Return [X, Y] of the center of cell containing provided text 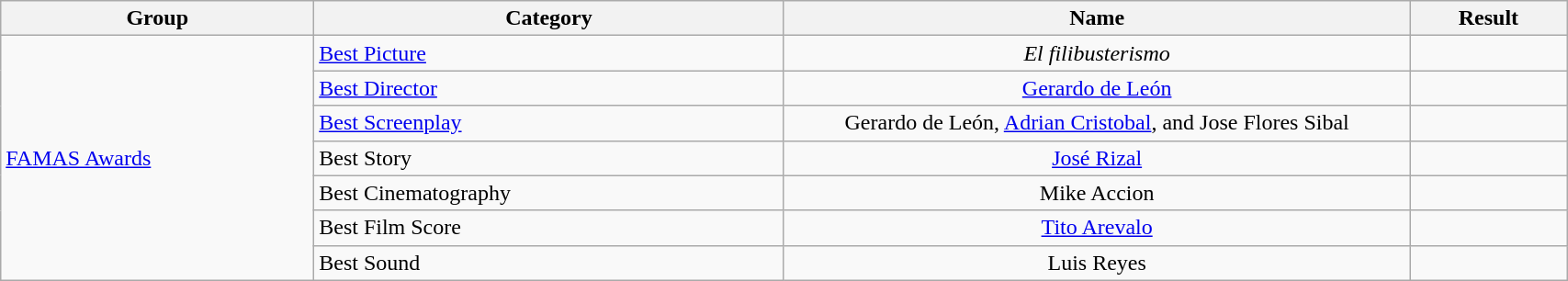
Best Film Score [549, 228]
Name [1097, 18]
Gerardo de León [1097, 88]
Luis Reyes [1097, 263]
Category [549, 18]
El filibusterismo [1097, 53]
Tito Arevalo [1097, 228]
Gerardo de León, Adrian Cristobal, and Jose Flores Sibal [1097, 123]
Group [158, 18]
Result [1488, 18]
Best Screenplay [549, 123]
Best Director [549, 88]
José Rizal [1097, 158]
Mike Accion [1097, 193]
Best Picture [549, 53]
FAMAS Awards [158, 158]
Best Sound [549, 263]
Best Story [549, 158]
Best Cinematography [549, 193]
